Return [X, Y] of the center of cell containing provided text 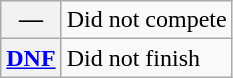
DNF [31, 58]
Did not finish [146, 58]
Did not compete [146, 20]
— [31, 20]
